Find where the given text appears and provide that cell's center as [x, y] coordinate. 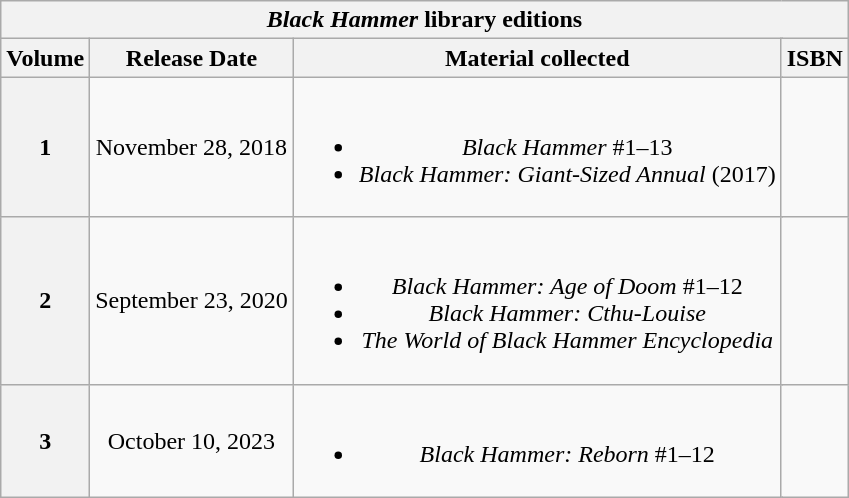
2 [46, 300]
1 [46, 147]
3 [46, 440]
Black Hammer #1–13Black Hammer: Giant-Sized Annual (2017) [537, 147]
Material collected [537, 58]
Black Hammer: Reborn #1–12 [537, 440]
Black Hammer: Age of Doom #1–12Black Hammer: Cthu-LouiseThe World of Black Hammer Encyclopedia [537, 300]
ISBN [814, 58]
November 28, 2018 [192, 147]
September 23, 2020 [192, 300]
Volume [46, 58]
Black Hammer library editions [425, 20]
Release Date [192, 58]
October 10, 2023 [192, 440]
